Pinpoint the cell where the given text exists, returning its (X, Y) midpoint coordinate. 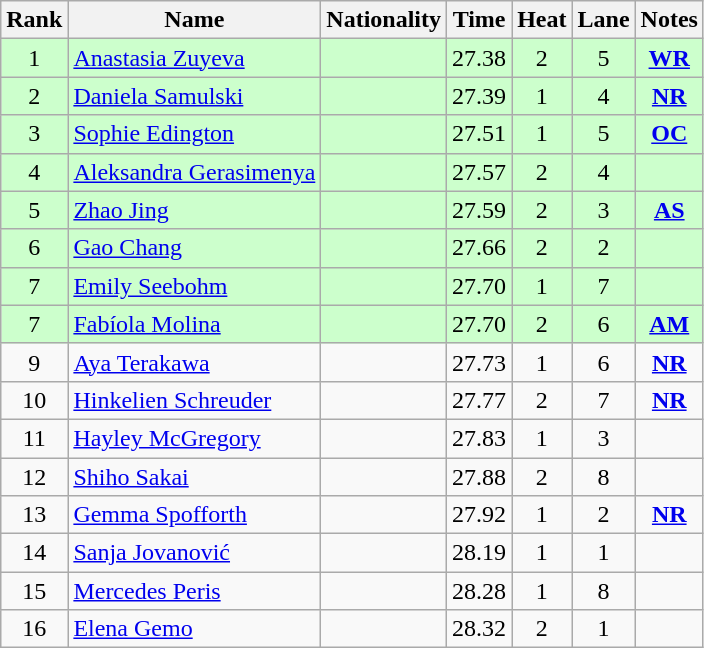
28.28 (480, 591)
27.39 (480, 96)
Aya Terakawa (194, 362)
12 (34, 477)
27.83 (480, 438)
16 (34, 629)
Aleksandra Gerasimenya (194, 172)
27.77 (480, 400)
13 (34, 515)
Notes (669, 20)
Elena Gemo (194, 629)
OC (669, 134)
Hayley McGregory (194, 438)
Gao Chang (194, 248)
Hinkelien Schreuder (194, 400)
WR (669, 58)
10 (34, 400)
AM (669, 324)
Mercedes Peris (194, 591)
Emily Seebohm (194, 286)
27.73 (480, 362)
Anastasia Zuyeva (194, 58)
28.32 (480, 629)
Time (480, 20)
27.59 (480, 210)
15 (34, 591)
14 (34, 553)
AS (669, 210)
Sophie Edington (194, 134)
28.19 (480, 553)
Sanja Jovanović (194, 553)
Rank (34, 20)
27.88 (480, 477)
Shiho Sakai (194, 477)
Heat (542, 20)
Zhao Jing (194, 210)
Daniela Samulski (194, 96)
27.51 (480, 134)
Fabíola Molina (194, 324)
11 (34, 438)
9 (34, 362)
27.92 (480, 515)
Gemma Spofforth (194, 515)
Name (194, 20)
27.38 (480, 58)
Lane (604, 20)
27.57 (480, 172)
27.66 (480, 248)
Nationality (384, 20)
